Capture the cell that displays the provided text and extract its (X, Y) central coordinate. 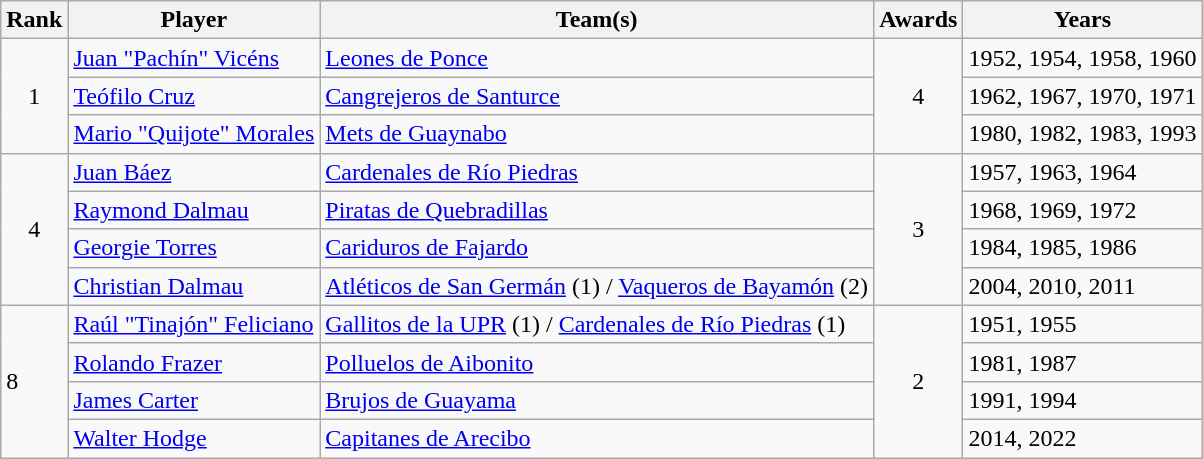
Juan "Pachín" Vicéns (194, 58)
Atléticos de San Germán (1) / Vaqueros de Bayamón (2) (597, 286)
Mario "Quijote" Morales (194, 134)
Piratas de Quebradillas (597, 210)
1 (34, 96)
1980, 1982, 1983, 1993 (1082, 134)
2004, 2010, 2011 (1082, 286)
Leones de Ponce (597, 58)
1962, 1967, 1970, 1971 (1082, 96)
Polluelos de Aibonito (597, 362)
1991, 1994 (1082, 400)
1951, 1955 (1082, 324)
Mets de Guaynabo (597, 134)
2014, 2022 (1082, 438)
Cariduros de Fajardo (597, 248)
Georgie Torres (194, 248)
Rank (34, 20)
Raymond Dalmau (194, 210)
Teófilo Cruz (194, 96)
Cangrejeros de Santurce (597, 96)
Rolando Frazer (194, 362)
3 (918, 229)
1984, 1985, 1986 (1082, 248)
8 (34, 381)
Brujos de Guayama (597, 400)
Walter Hodge (194, 438)
Awards (918, 20)
Gallitos de la UPR (1) / Cardenales de Río Piedras (1) (597, 324)
Cardenales de Río Piedras (597, 172)
2 (918, 381)
Raúl "Tinajón" Feliciano (194, 324)
1981, 1987 (1082, 362)
1957, 1963, 1964 (1082, 172)
Years (1082, 20)
Capitanes de Arecibo (597, 438)
Team(s) (597, 20)
Christian Dalmau (194, 286)
1952, 1954, 1958, 1960 (1082, 58)
1968, 1969, 1972 (1082, 210)
James Carter (194, 400)
Player (194, 20)
Juan Báez (194, 172)
